Determine the (X, Y) coordinate at the center of the cell enclosing the given text.  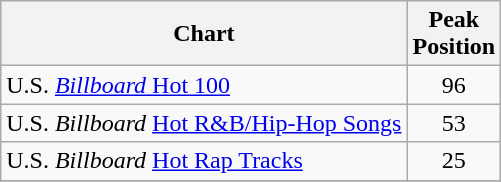
53 (454, 123)
25 (454, 161)
96 (454, 85)
Chart (204, 34)
U.S. Billboard Hot 100 (204, 85)
U.S. Billboard Hot Rap Tracks (204, 161)
U.S. Billboard Hot R&B/Hip-Hop Songs (204, 123)
PeakPosition (454, 34)
